Return the [X, Y] coordinate for the center point of the cell that contains the specified text.  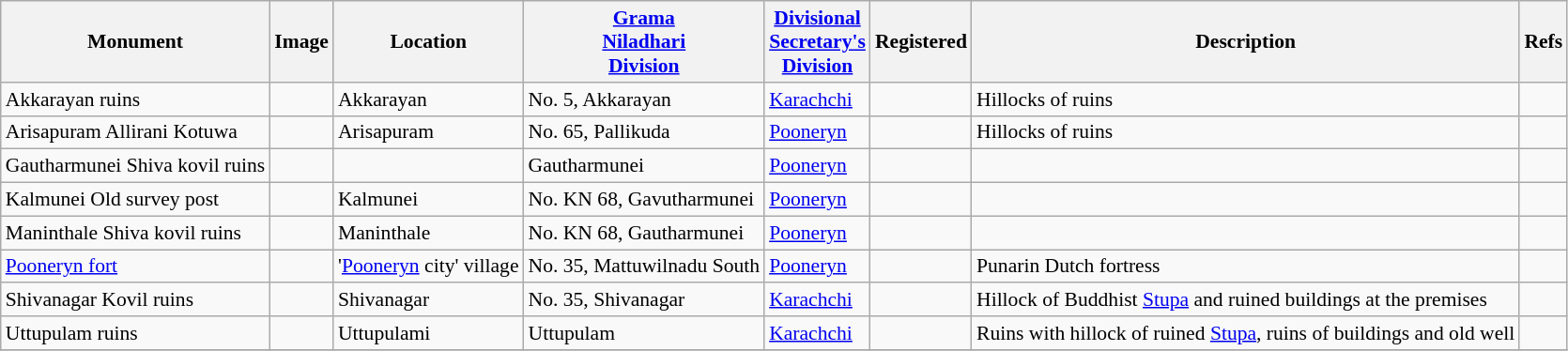
'Pooneryn city' village [428, 267]
Image [301, 41]
No. KN 68, Gavutharmunei [644, 200]
Ruins with hillock of ruined Stupa, ruins of buildings and old well [1245, 333]
Location [428, 41]
Kalmunei Old survey post [135, 200]
No. 35, Shivanagar [644, 300]
Gautharmunei Shiva kovil ruins [135, 166]
Uttupulami [428, 333]
No. 5, Akkarayan [644, 99]
Arisapuram [428, 132]
Uttupulam ruins [135, 333]
Kalmunei [428, 200]
DivisionalSecretary'sDivision [817, 41]
Refs [1544, 41]
No. KN 68, Gautharmunei [644, 233]
No. 35, Mattuwilnadu South [644, 267]
Shivanagar [428, 300]
GramaNiladhariDivision [644, 41]
No. 65, Pallikuda [644, 132]
Pooneryn fort [135, 267]
Akkarayan ruins [135, 99]
Maninthale [428, 233]
Registered [921, 41]
Uttupulam [644, 333]
Arisapuram Allirani Kotuwa [135, 132]
Shivanagar Kovil ruins [135, 300]
Monument [135, 41]
Maninthale Shiva kovil ruins [135, 233]
Hillock of Buddhist Stupa and ruined buildings at the premises [1245, 300]
Akkarayan [428, 99]
Description [1245, 41]
Punarin Dutch fortress [1245, 267]
Gautharmunei [644, 166]
